Pinpoint the cell where the given text exists, returning its (x, y) midpoint coordinate. 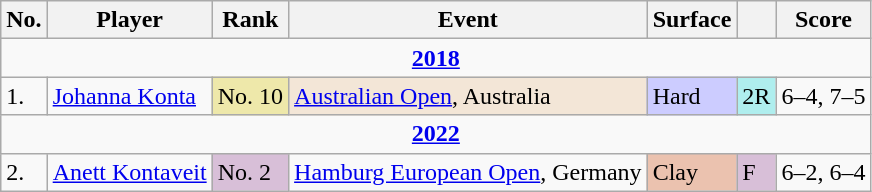
F (756, 172)
No. 10 (250, 96)
2. (24, 172)
2018 (436, 58)
Event (468, 20)
Australian Open, Australia (468, 96)
2022 (436, 134)
No. 2 (250, 172)
1. (24, 96)
Hard (692, 96)
Player (130, 20)
2R (756, 96)
Clay (692, 172)
No. (24, 20)
6–4, 7–5 (824, 96)
Score (824, 20)
Surface (692, 20)
Anett Kontaveit (130, 172)
6–2, 6–4 (824, 172)
Hamburg European Open, Germany (468, 172)
Johanna Konta (130, 96)
Rank (250, 20)
